Identify which cell holds the provided text, then report its (X, Y) central coordinate. 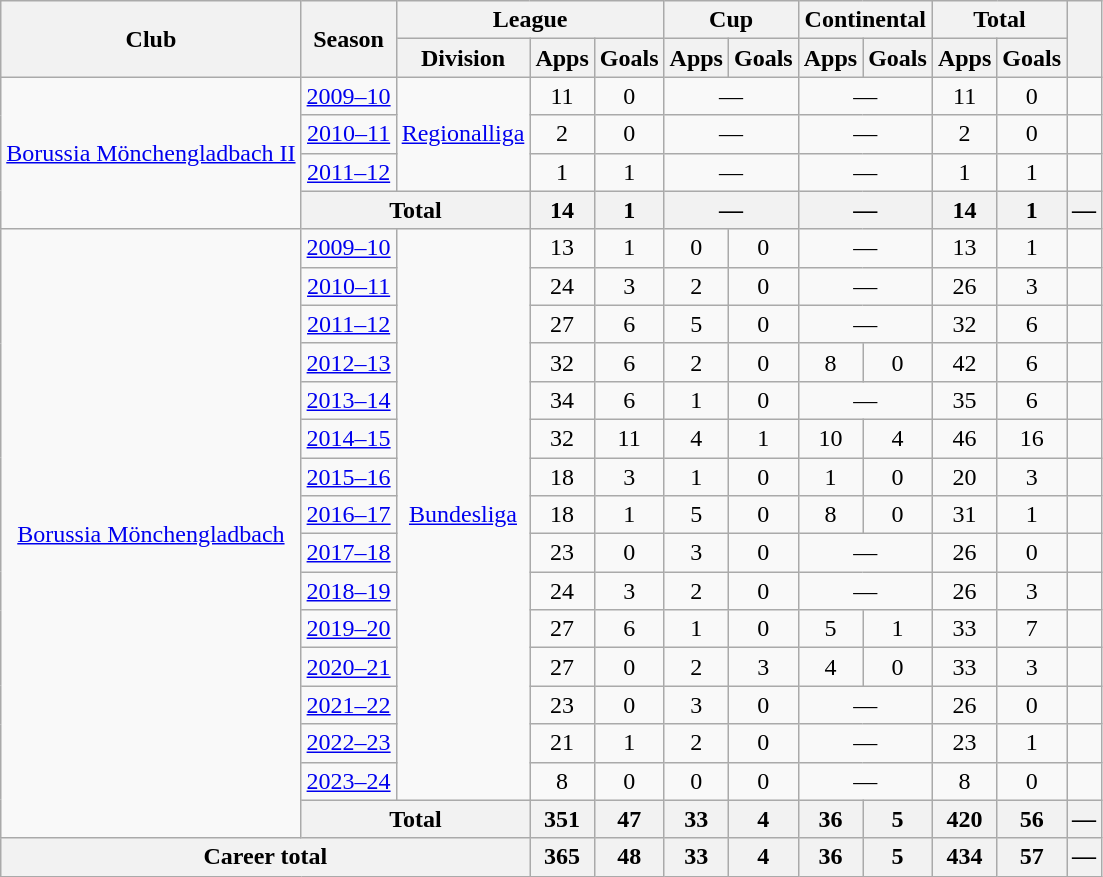
20 (964, 477)
2021–22 (348, 705)
2016–17 (348, 515)
420 (964, 819)
2022–23 (348, 743)
35 (964, 400)
2014–15 (348, 438)
2019–20 (348, 629)
Cup (731, 20)
21 (562, 743)
365 (562, 857)
Borussia Mönchengladbach (151, 534)
Season (348, 39)
Bundesliga (463, 514)
47 (629, 819)
League (530, 20)
2018–19 (348, 591)
Club (151, 39)
2015–16 (348, 477)
2013–14 (348, 400)
Career total (266, 857)
16 (1032, 438)
46 (964, 438)
34 (562, 400)
48 (629, 857)
351 (562, 819)
56 (1032, 819)
31 (964, 515)
Regionalliga (463, 134)
Borussia Mönchengladbach II (151, 153)
42 (964, 362)
434 (964, 857)
2012–13 (348, 362)
2017–18 (348, 553)
7 (1032, 629)
2020–21 (348, 667)
Division (463, 58)
Continental (865, 20)
57 (1032, 857)
2023–24 (348, 781)
10 (830, 438)
